Determine the [x, y] coordinate at the center of the cell enclosing the given text.  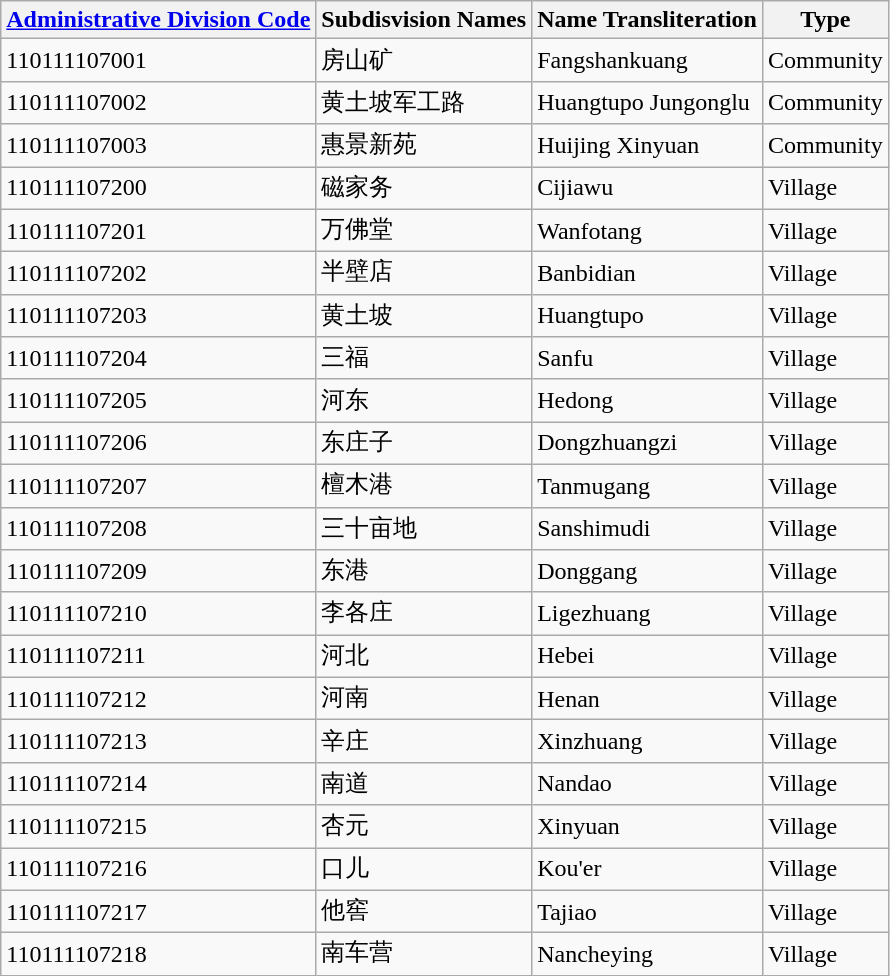
河北 [424, 656]
Ligezhuang [648, 614]
万佛堂 [424, 230]
110111107215 [158, 826]
Donggang [648, 572]
三十亩地 [424, 528]
磁家务 [424, 188]
Cijiawu [648, 188]
檀木港 [424, 486]
110111107213 [158, 742]
辛庄 [424, 742]
Henan [648, 698]
110111107003 [158, 146]
Wanfotang [648, 230]
Xinyuan [648, 826]
110111107208 [158, 528]
南道 [424, 784]
惠景新苑 [424, 146]
房山矿 [424, 60]
Huijing Xinyuan [648, 146]
110111107207 [158, 486]
110111107212 [158, 698]
110111107202 [158, 274]
Kou'er [648, 870]
河东 [424, 400]
110111107209 [158, 572]
Sanfu [648, 358]
李各庄 [424, 614]
三福 [424, 358]
110111107204 [158, 358]
Banbidian [648, 274]
Sanshimudi [648, 528]
东港 [424, 572]
Xinzhuang [648, 742]
河南 [424, 698]
他窖 [424, 912]
黄土坡军工路 [424, 102]
Hedong [648, 400]
110111107210 [158, 614]
口儿 [424, 870]
110111107002 [158, 102]
杏元 [424, 826]
110111107203 [158, 316]
110111107218 [158, 954]
110111107211 [158, 656]
110111107201 [158, 230]
Subdisvision Names [424, 20]
Administrative Division Code [158, 20]
110111107001 [158, 60]
110111107205 [158, 400]
Hebei [648, 656]
Tanmugang [648, 486]
半壁店 [424, 274]
Huangtupo [648, 316]
110111107216 [158, 870]
Tajiao [648, 912]
Name Transliteration [648, 20]
黄土坡 [424, 316]
Huangtupo Jungonglu [648, 102]
Nandao [648, 784]
Type [825, 20]
Nancheying [648, 954]
110111107217 [158, 912]
110111107206 [158, 444]
南车营 [424, 954]
Dongzhuangzi [648, 444]
东庄子 [424, 444]
110111107200 [158, 188]
110111107214 [158, 784]
Fangshankuang [648, 60]
